Return the [X, Y] coordinate for the center point of the cell that contains the specified text.  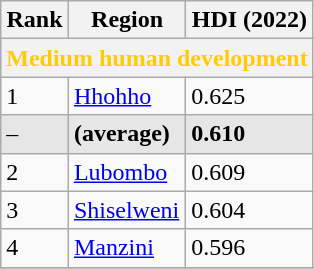
4 [35, 248]
– [35, 134]
Region [126, 20]
Medium human development [157, 58]
Rank [35, 20]
Hhohho [126, 96]
1 [35, 96]
Shiselweni [126, 210]
0.596 [250, 248]
2 [35, 172]
3 [35, 210]
0.625 [250, 96]
Manzini [126, 248]
(average) [126, 134]
0.609 [250, 172]
Lubombo [126, 172]
HDI (2022) [250, 20]
0.604 [250, 210]
0.610 [250, 134]
